Provide the [x, y] coordinate of the cell's center where the given text is located.  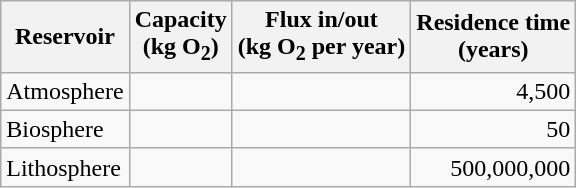
4,500 [494, 91]
Capacity(kg O2) [180, 36]
500,000,000 [494, 167]
Flux in/out(kg O2 per year) [322, 36]
Residence time(years) [494, 36]
Lithosphere [65, 167]
50 [494, 129]
Reservoir [65, 36]
Biosphere [65, 129]
Atmosphere [65, 91]
